Determine the (X, Y) coordinate at the center of the cell enclosing the given text.  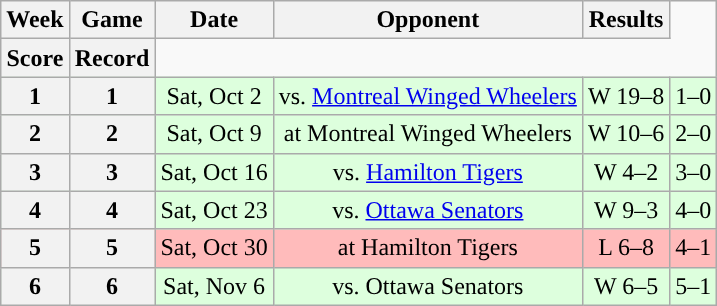
W 19–8 (626, 96)
Sat, Oct 16 (214, 172)
Week (35, 20)
Record (112, 58)
1–0 (694, 96)
W 10–6 (626, 134)
5–1 (694, 286)
Results (626, 20)
Opponent (428, 20)
4–1 (694, 248)
Sat, Oct 2 (214, 96)
vs. Montreal Winged Wheelers (428, 96)
Sat, Oct 9 (214, 134)
4–0 (694, 210)
vs. Hamilton Tigers (428, 172)
Sat, Oct 30 (214, 248)
2–0 (694, 134)
W 4–2 (626, 172)
Date (214, 20)
Game (112, 20)
Sat, Oct 23 (214, 210)
W 6–5 (626, 286)
L 6–8 (626, 248)
Score (35, 58)
W 9–3 (626, 210)
at Montreal Winged Wheelers (428, 134)
3–0 (694, 172)
at Hamilton Tigers (428, 248)
Sat, Nov 6 (214, 286)
